Return (X, Y) of the center of cell containing provided text 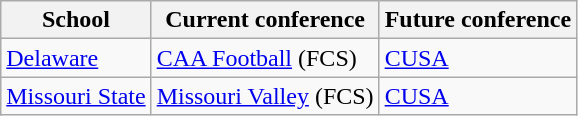
CAA Football (FCS) (265, 58)
Delaware (76, 58)
Missouri Valley (FCS) (265, 96)
Future conference (478, 20)
Current conference (265, 20)
School (76, 20)
Missouri State (76, 96)
